Extract the [x, y] coordinate from the center of the cell holding the provided text.  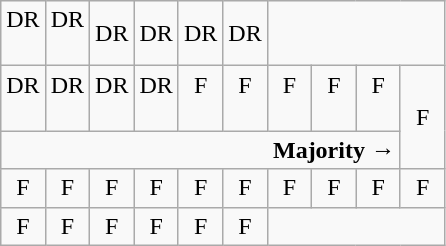
Majority → [201, 150]
